Extract the (x, y) coordinate from the center of the cell holding the provided text.  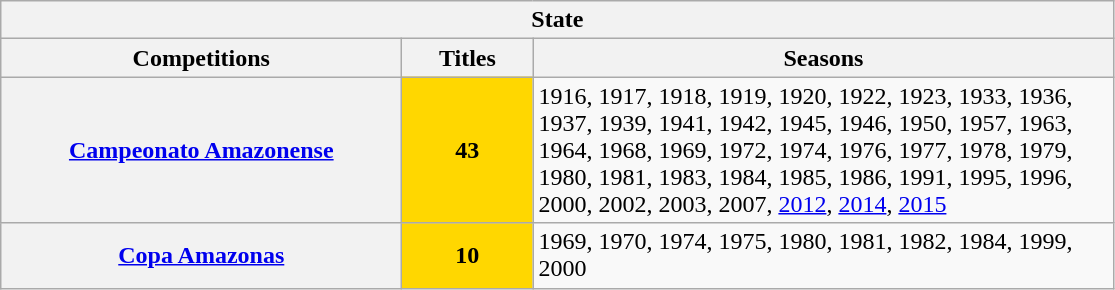
Titles (468, 58)
State (558, 20)
43 (468, 150)
Competitions (202, 58)
1969, 1970, 1974, 1975, 1980, 1981, 1982, 1984, 1999, 2000 (824, 256)
Copa Amazonas (202, 256)
Campeonato Amazonense (202, 150)
Seasons (824, 58)
10 (468, 256)
